Capture the cell that displays the provided text and extract its (X, Y) central coordinate. 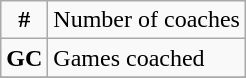
Games coached (147, 58)
GC (24, 58)
# (24, 20)
Number of coaches (147, 20)
